Detect which cell encompasses the target text, then output its [x, y] center coordinate. 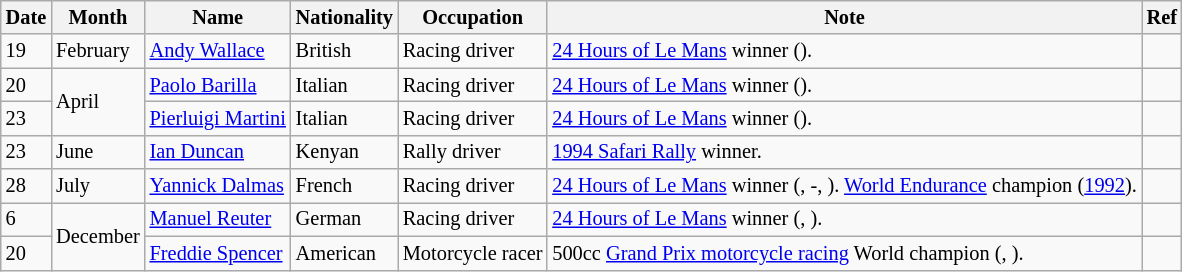
Month [98, 17]
German [344, 219]
Ref [1162, 17]
Manuel Reuter [218, 219]
24 Hours of Le Mans winner (, -, ). World Endurance champion (1992). [844, 186]
Date [26, 17]
Andy Wallace [218, 51]
French [344, 186]
Pierluigi Martini [218, 118]
Occupation [472, 17]
Note [844, 17]
Rally driver [472, 152]
Name [218, 17]
February [98, 51]
April [98, 102]
Paolo Barilla [218, 85]
Ian Duncan [218, 152]
1994 Safari Rally winner. [844, 152]
July [98, 186]
December [98, 236]
Kenyan [344, 152]
28 [26, 186]
19 [26, 51]
6 [26, 219]
Yannick Dalmas [218, 186]
Nationality [344, 17]
June [98, 152]
500cc Grand Prix motorcycle racing World champion (, ). [844, 253]
Freddie Spencer [218, 253]
Motorcycle racer [472, 253]
American [344, 253]
24 Hours of Le Mans winner (, ). [844, 219]
British [344, 51]
